Find where the given text appears and provide that cell's center as (X, Y) coordinate. 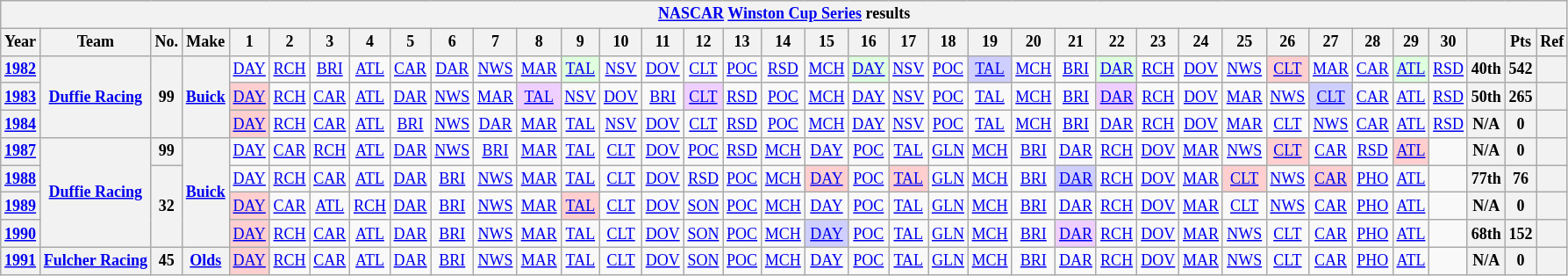
Pts (1521, 42)
5 (411, 42)
19 (990, 42)
20 (1034, 42)
27 (1331, 42)
1987 (21, 151)
1989 (21, 206)
6 (453, 42)
10 (621, 42)
Fulcher Racing (95, 260)
25 (1244, 42)
8 (539, 42)
29 (1411, 42)
542 (1521, 69)
4 (370, 42)
24 (1201, 42)
1983 (21, 97)
32 (167, 207)
21 (1076, 42)
11 (662, 42)
No. (167, 42)
23 (1158, 42)
30 (1449, 42)
Make (205, 42)
28 (1372, 42)
3 (330, 42)
40th (1486, 69)
26 (1288, 42)
45 (167, 260)
1990 (21, 234)
13 (742, 42)
Olds (205, 260)
NASCAR Winston Cup Series results (784, 14)
12 (704, 42)
Team (95, 42)
1 (249, 42)
7 (496, 42)
77th (1486, 179)
1984 (21, 123)
18 (949, 42)
68th (1486, 234)
265 (1521, 97)
22 (1116, 42)
Year (21, 42)
1991 (21, 260)
17 (909, 42)
16 (869, 42)
Ref (1552, 42)
2 (290, 42)
50th (1486, 97)
1988 (21, 179)
152 (1521, 234)
15 (827, 42)
14 (783, 42)
76 (1521, 179)
1982 (21, 69)
9 (581, 42)
